Scan for the cell matching the given text and deliver its [X, Y] coordinate at center. 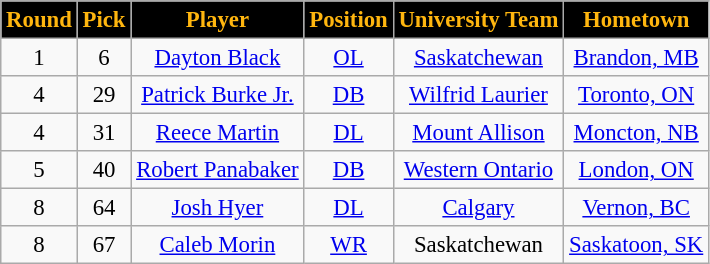
Wilfrid Laurier [478, 95]
OL [348, 58]
Toronto, ON [636, 95]
67 [104, 245]
Calgary [478, 208]
1 [39, 58]
Reece Martin [218, 133]
Caleb Morin [218, 245]
6 [104, 58]
Hometown [636, 20]
29 [104, 95]
Mount Allison [478, 133]
Pick [104, 20]
40 [104, 170]
Round [39, 20]
London, ON [636, 170]
Player [218, 20]
31 [104, 133]
University Team [478, 20]
Saskatoon, SK [636, 245]
64 [104, 208]
5 [39, 170]
Western Ontario [478, 170]
Moncton, NB [636, 133]
Dayton Black [218, 58]
Patrick Burke Jr. [218, 95]
Brandon, MB [636, 58]
Position [348, 20]
Josh Hyer [218, 208]
Robert Panabaker [218, 170]
WR [348, 245]
Vernon, BC [636, 208]
